Return the [x, y] coordinate for the center point of the cell that contains the specified text.  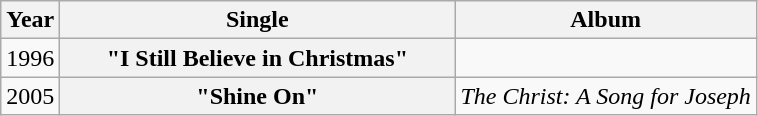
The Christ: A Song for Joseph [606, 96]
2005 [30, 96]
Album [606, 20]
Year [30, 20]
Single [258, 20]
1996 [30, 58]
"Shine On" [258, 96]
"I Still Believe in Christmas" [258, 58]
